Determine the [x, y] coordinate at the center of the cell enclosing the given text.  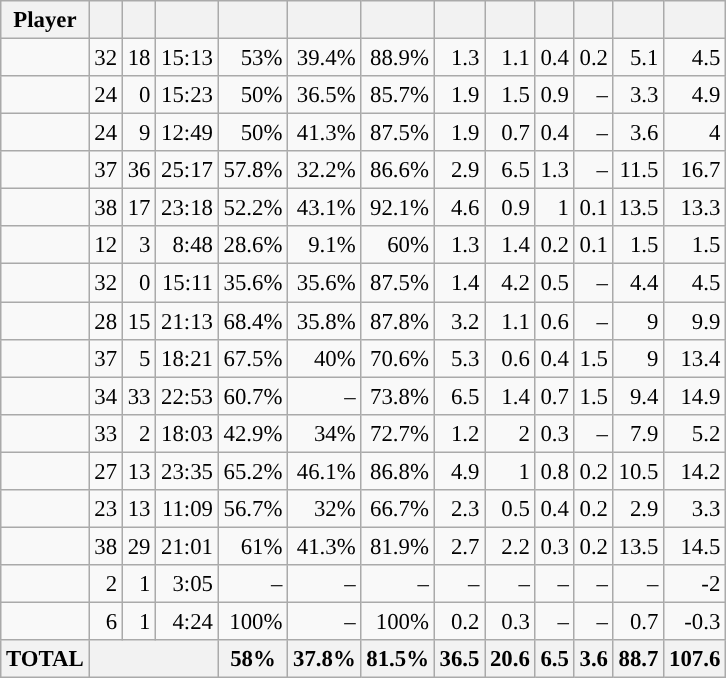
3:05 [188, 584]
-0.3 [695, 621]
23:35 [188, 471]
86.6% [398, 170]
2.2 [510, 546]
20.6 [510, 659]
53% [252, 58]
15:11 [188, 283]
81.5% [398, 659]
-2 [695, 584]
17 [138, 208]
60% [398, 245]
72.7% [398, 433]
3 [138, 245]
14.2 [695, 471]
4:24 [188, 621]
43.1% [324, 208]
36.5% [324, 95]
25:17 [188, 170]
9.9 [695, 321]
15:13 [188, 58]
46.1% [324, 471]
81.9% [398, 546]
11.5 [638, 170]
9.1% [324, 245]
88.7 [638, 659]
34% [324, 433]
36.5 [459, 659]
11:09 [188, 509]
92.1% [398, 208]
86.8% [398, 471]
Player [45, 20]
9.4 [638, 396]
37.8% [324, 659]
5.2 [695, 433]
13.4 [695, 358]
4 [695, 133]
7.9 [638, 433]
10.5 [638, 471]
73.8% [398, 396]
36 [138, 170]
66.7% [398, 509]
14.9 [695, 396]
67.5% [252, 358]
5.3 [459, 358]
61% [252, 546]
23 [106, 509]
2.3 [459, 509]
107.6 [695, 659]
18:03 [188, 433]
88.9% [398, 58]
12:49 [188, 133]
68.4% [252, 321]
15 [138, 321]
2.7 [459, 546]
12 [106, 245]
14.5 [695, 546]
29 [138, 546]
18:21 [188, 358]
65.2% [252, 471]
8:48 [188, 245]
32.2% [324, 170]
27 [106, 471]
13.3 [695, 208]
4.4 [638, 283]
87.8% [398, 321]
70.6% [398, 358]
52.2% [252, 208]
0.8 [554, 471]
34 [106, 396]
85.7% [398, 95]
15:23 [188, 95]
3.2 [459, 321]
1.2 [459, 433]
6 [106, 621]
58% [252, 659]
39.4% [324, 58]
5.1 [638, 58]
21:01 [188, 546]
4.6 [459, 208]
35.8% [324, 321]
18 [138, 58]
40% [324, 358]
57.8% [252, 170]
28 [106, 321]
TOTAL [45, 659]
5 [138, 358]
22:53 [188, 396]
42.9% [252, 433]
21:13 [188, 321]
56.7% [252, 509]
23:18 [188, 208]
60.7% [252, 396]
4.2 [510, 283]
32% [324, 509]
16.7 [695, 170]
28.6% [252, 245]
